Provide the [X, Y] coordinate of the cell's center where the given text is located.  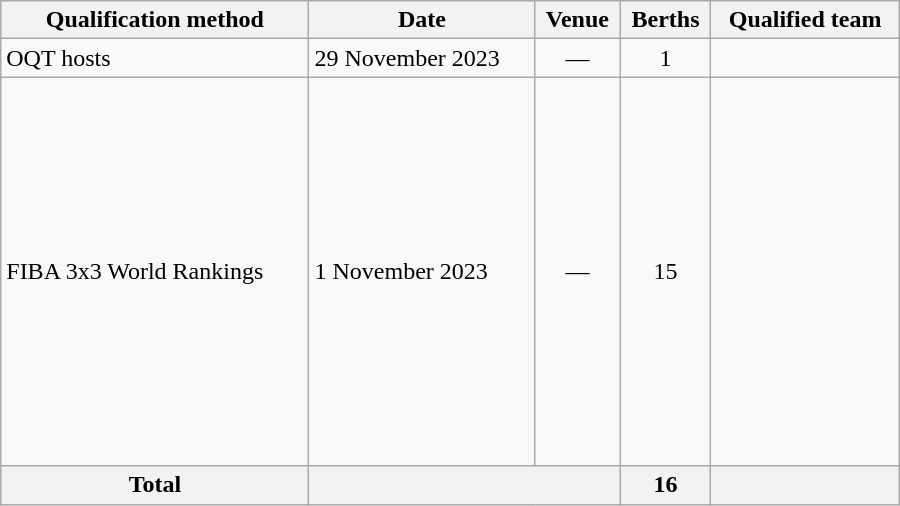
Total [155, 485]
OQT hosts [155, 58]
Berths [666, 20]
Qualified team [805, 20]
1 November 2023 [422, 272]
FIBA 3x3 World Rankings [155, 272]
Qualification method [155, 20]
29 November 2023 [422, 58]
16 [666, 485]
Date [422, 20]
Venue [578, 20]
1 [666, 58]
15 [666, 272]
